Find where the given text appears and provide that cell's center as (X, Y) coordinate. 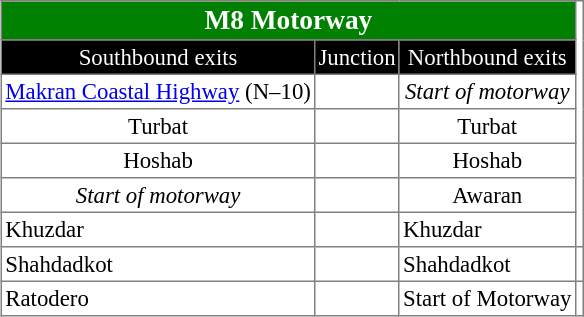
Junction (358, 57)
Makran Coastal Highway (N–10) (158, 91)
Start of Motorway (487, 298)
Ratodero (158, 298)
M8 Motorway (289, 20)
Northbound exits (487, 57)
Southbound exits (158, 57)
Awaran (487, 195)
